Locate the cell with the specified text and output its [x, y] center coordinate. 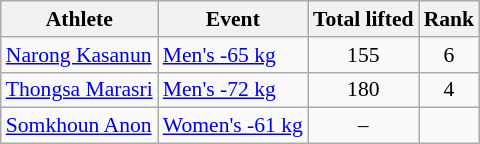
Event [233, 19]
Somkhoun Anon [80, 126]
Men's -72 kg [233, 90]
155 [364, 55]
180 [364, 90]
Total lifted [364, 19]
Narong Kasanun [80, 55]
– [364, 126]
4 [450, 90]
Athlete [80, 19]
Men's -65 kg [233, 55]
Women's -61 kg [233, 126]
Thongsa Marasri [80, 90]
6 [450, 55]
Rank [450, 19]
